Search for the cell housing the specified text and yield its [X, Y] center coordinate. 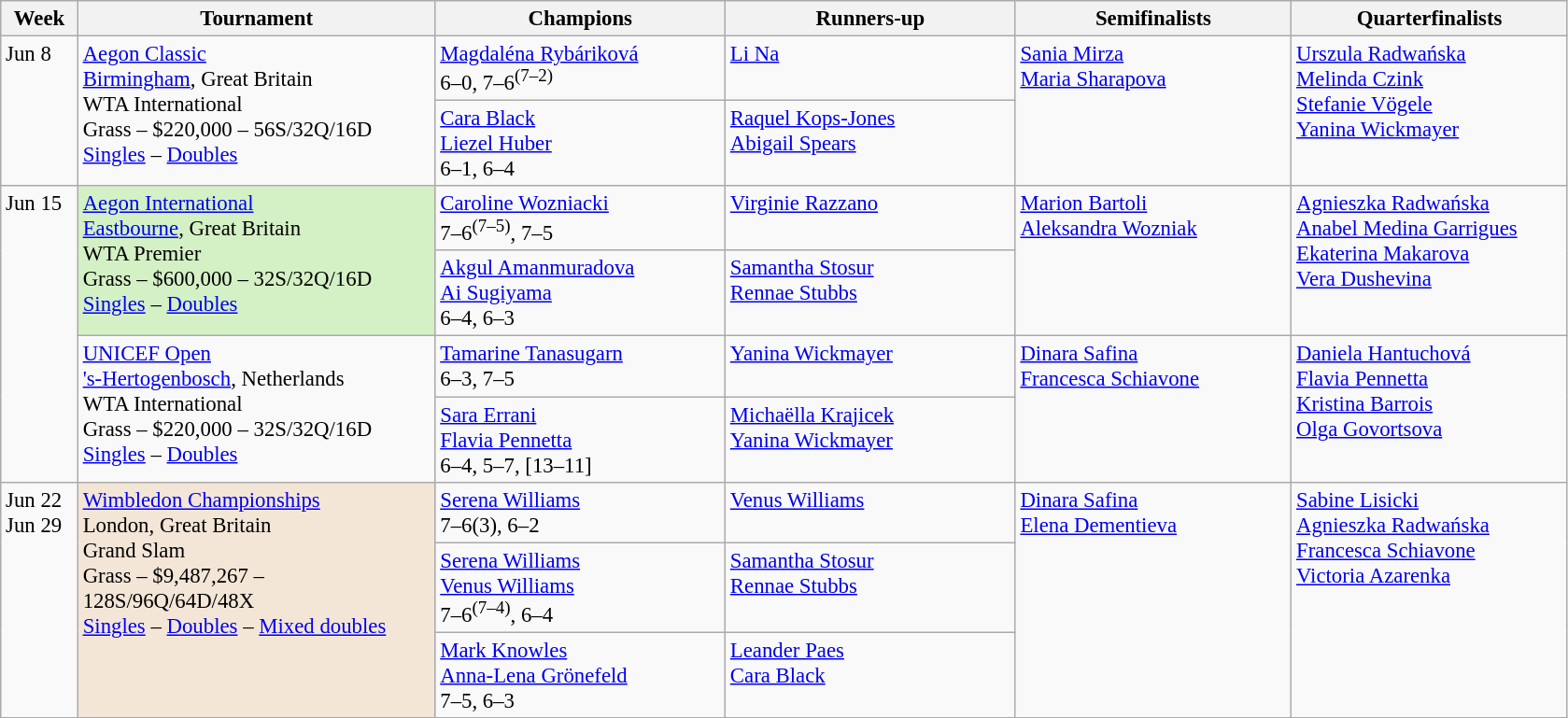
Serena Williams7–6(3), 6–2 [581, 512]
Jun 22Jun 29 [39, 599]
Aegon Classic Birmingham, Great BritainWTA InternationalGrass – $220,000 – 56S/32Q/16DSingles – Doubles [256, 112]
Yanina Wickmayer [870, 366]
Magdaléna Rybáriková 6–0, 7–6(7–2) [581, 69]
Tamarine Tanasugarn6–3, 7–5 [581, 366]
Leander Paes Cara Black [870, 675]
Wimbledon Championships London, Great BritainGrand SlamGrass – $9,487,267 – 128S/96Q/64D/48XSingles – Doubles – Mixed doubles [256, 599]
Champions [581, 19]
Cara Black Liezel Huber6–1, 6–4 [581, 144]
Akgul Amanmuradova Ai Sugiyama 6–4, 6–3 [581, 293]
Agnieszka Radwańska Anabel Medina Garrigues Ekaterina Makarova Vera Dushevina [1430, 261]
Dinara Safina Francesca Schiavone [1153, 409]
UNICEF Open 's-Hertogenbosch, NetherlandsWTA International Grass – $220,000 – 32S/32Q/16DSingles – Doubles [256, 409]
Marion Bartoli Aleksandra Wozniak [1153, 261]
Sabine Lisicki Agnieszka Radwańska Francesca Schiavone Victoria Azarenka [1430, 599]
Jun 15 [39, 334]
Virginie Razzano [870, 218]
Sara Errani Flavia Pennetta6–4, 5–7, [13–11] [581, 440]
Jun 8 [39, 112]
Runners-up [870, 19]
Dinara Safina Elena Dementieva [1153, 599]
Li Na [870, 69]
Caroline Wozniacki7–6(7–5), 7–5 [581, 218]
Serena Williams Venus Williams 7–6(7–4), 6–4 [581, 587]
Michaëlla Krajicek Yanina Wickmayer [870, 440]
Urszula Radwańska Melinda Czink Stefanie Vögele Yanina Wickmayer [1430, 112]
Raquel Kops-Jones Abigail Spears [870, 144]
Week [39, 19]
Venus Williams [870, 512]
Tournament [256, 19]
Semifinalists [1153, 19]
Aegon InternationalEastbourne, Great BritainWTA PremierGrass – $600,000 – 32S/32Q/16D Singles – Doubles [256, 261]
Mark Knowles Anna-Lena Grönefeld 7–5, 6–3 [581, 675]
Quarterfinalists [1430, 19]
Sania Mirza Maria Sharapova [1153, 112]
Daniela Hantuchová Flavia Pennetta Kristina Barrois Olga Govortsova [1430, 409]
